Determine the [X, Y] coordinate at the center of the cell enclosing the given text.  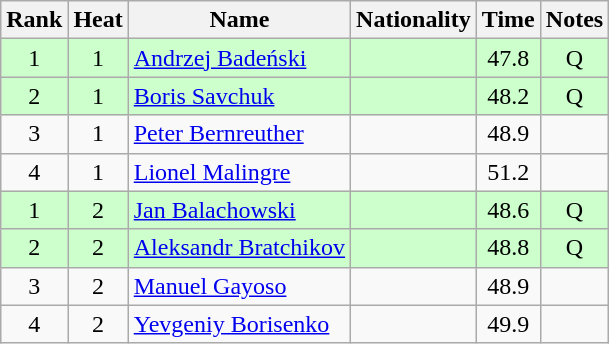
Jan Balachowski [239, 210]
47.8 [508, 58]
Andrzej Badeński [239, 58]
Heat [98, 20]
Time [508, 20]
Aleksandr Bratchikov [239, 248]
Yevgeniy Borisenko [239, 324]
48.2 [508, 96]
Boris Savchuk [239, 96]
Nationality [414, 20]
49.9 [508, 324]
48.6 [508, 210]
Manuel Gayoso [239, 286]
51.2 [508, 172]
Peter Bernreuther [239, 134]
Notes [574, 20]
Name [239, 20]
Rank [34, 20]
Lionel Malingre [239, 172]
48.8 [508, 248]
